Output the (x, y) coordinate of the center of the cell containing the given text.  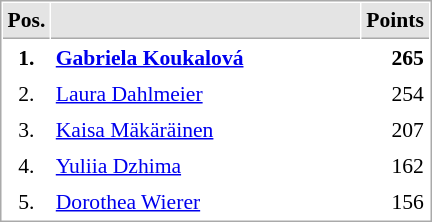
254 (396, 93)
Laura Dahlmeier (206, 93)
156 (396, 201)
3. (26, 129)
5. (26, 201)
Gabriela Koukalová (206, 57)
162 (396, 165)
Yuliia Dzhima (206, 165)
207 (396, 129)
Pos. (26, 21)
Kaisa Mäkäräinen (206, 129)
Dorothea Wierer (206, 201)
Points (396, 21)
2. (26, 93)
4. (26, 165)
1. (26, 57)
265 (396, 57)
